Find where the given text appears and provide that cell's center as [x, y] coordinate. 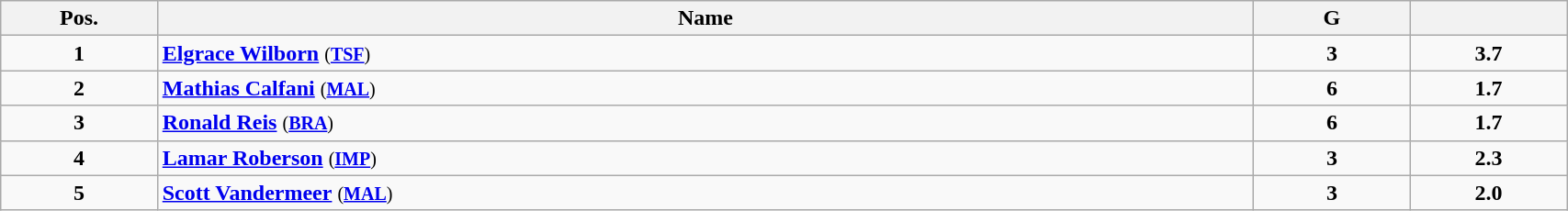
1 [79, 53]
Lamar Roberson (IMP) [705, 158]
2 [79, 88]
5 [79, 193]
G [1332, 18]
Elgrace Wilborn (TSF) [705, 53]
Scott Vandermeer (MAL) [705, 193]
Mathias Calfani (MAL) [705, 88]
4 [79, 158]
2.0 [1488, 193]
Pos. [79, 18]
Ronald Reis (BRA) [705, 123]
Name [705, 18]
2.3 [1488, 158]
3.7 [1488, 53]
